From the cell containing the given text, extract its center point as (x, y) coordinate. 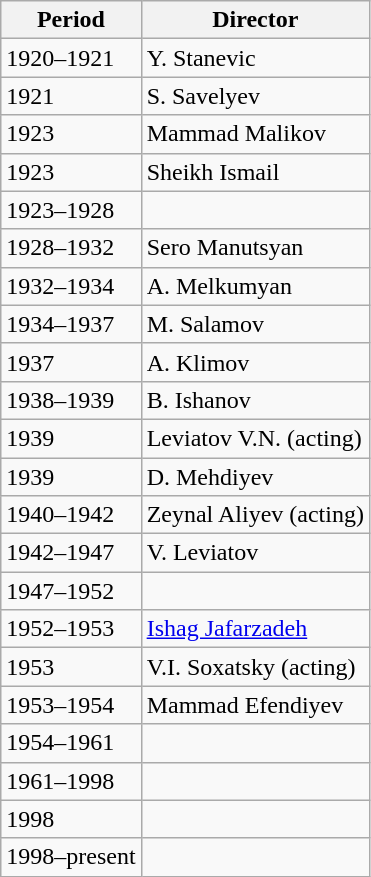
Leviatov V.N. (acting) (255, 438)
V.I. Soxatsky (acting) (255, 667)
1921 (71, 96)
1934–1937 (71, 324)
Period (71, 20)
1954–1961 (71, 743)
Sheikh Ismail (255, 172)
1942–1947 (71, 553)
B. Ishanov (255, 400)
Y. Stanevic (255, 58)
1938–1939 (71, 400)
1998–present (71, 857)
Sero Manutsyan (255, 248)
1928–1932 (71, 248)
A. Klimov (255, 362)
1953 (71, 667)
1947–1952 (71, 591)
Zeynal Aliyev (acting) (255, 515)
S. Savelyev (255, 96)
1953–1954 (71, 705)
1940–1942 (71, 515)
1920–1921 (71, 58)
1932–1934 (71, 286)
Mammad Efendiyev (255, 705)
A. Melkumyan (255, 286)
1923–1928 (71, 210)
V. Leviatov (255, 553)
1998 (71, 819)
Mammad Malikov (255, 134)
1937 (71, 362)
Ishag Jafarzadeh (255, 629)
D. Mehdiyev (255, 477)
Director (255, 20)
1961–1998 (71, 781)
M. Salamov (255, 324)
1952–1953 (71, 629)
